Identify which cell holds the provided text, then report its [x, y] central coordinate. 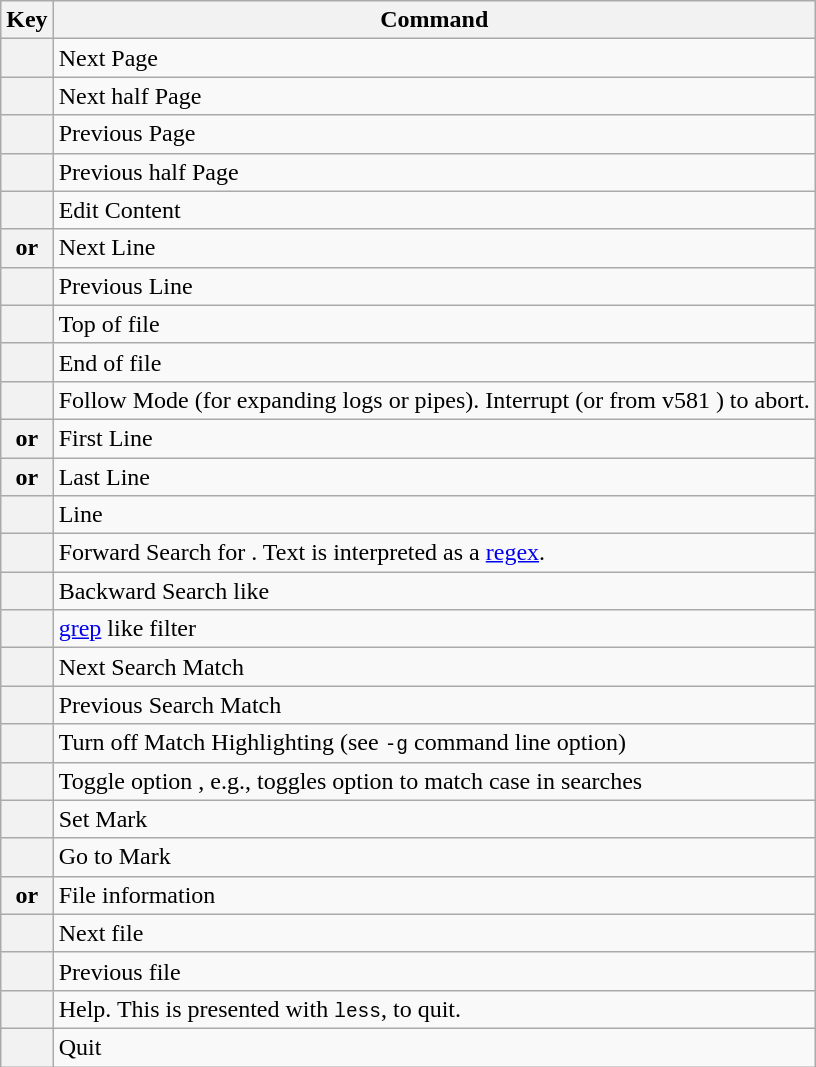
Next half Page [434, 96]
Line [434, 515]
Previous Page [434, 134]
Last Line [434, 477]
Toggle option , e.g., toggles option to match case in searches [434, 781]
Previous file [434, 971]
Go to Mark [434, 857]
Help. This is presented with less, to quit. [434, 1009]
Quit [434, 1047]
File information [434, 895]
Next file [434, 933]
Top of file [434, 324]
Previous half Page [434, 172]
Backward Search like [434, 591]
Previous Search Match [434, 705]
grep like filter [434, 629]
Set Mark [434, 819]
Next Page [434, 58]
End of file [434, 362]
Next Search Match [434, 667]
First Line [434, 438]
Key [27, 20]
Turn off Match Highlighting (see -g command line option) [434, 743]
Follow Mode (for expanding logs or pipes). Interrupt (or from v581 ) to abort. [434, 400]
Forward Search for . Text is interpreted as a regex. [434, 553]
Edit Content [434, 210]
Previous Line [434, 286]
Command [434, 20]
Next Line [434, 248]
